Search for the cell housing the specified text and yield its [X, Y] center coordinate. 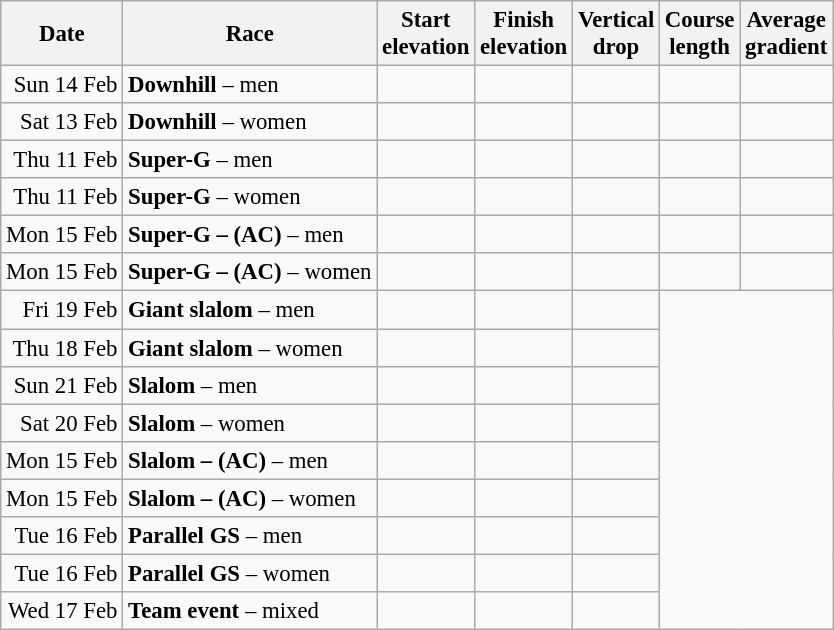
Super-G – (AC) – women [250, 273]
Parallel GS – women [250, 573]
Finishelevation [524, 34]
Sat 13 Feb [62, 122]
Downhill – men [250, 85]
Giant slalom – men [250, 310]
Slalom – (AC) – women [250, 498]
Date [62, 34]
Parallel GS – men [250, 536]
Slalom – men [250, 385]
Thu 18 Feb [62, 348]
Super-G – men [250, 160]
Super-G – (AC) – men [250, 235]
Sat 20 Feb [62, 423]
Wed 17 Feb [62, 611]
Sun 21 Feb [62, 385]
Slalom – women [250, 423]
Race [250, 34]
Averagegradient [786, 34]
Fri 19 Feb [62, 310]
Super-G – women [250, 197]
Verticaldrop [616, 34]
Giant slalom – women [250, 348]
Slalom – (AC) – men [250, 460]
Startelevation [426, 34]
Downhill – women [250, 122]
Courselength [700, 34]
Team event – mixed [250, 611]
Sun 14 Feb [62, 85]
